Return (x, y) of the center of cell containing provided text 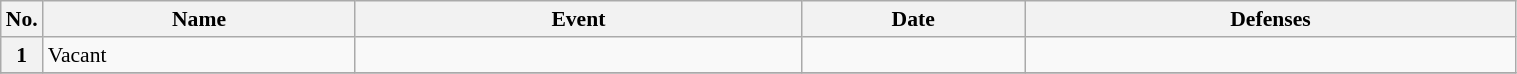
1 (22, 55)
No. (22, 19)
Vacant (200, 55)
Event (578, 19)
Name (200, 19)
Defenses (1270, 19)
Date (912, 19)
